Return [x, y] of the center of cell containing provided text 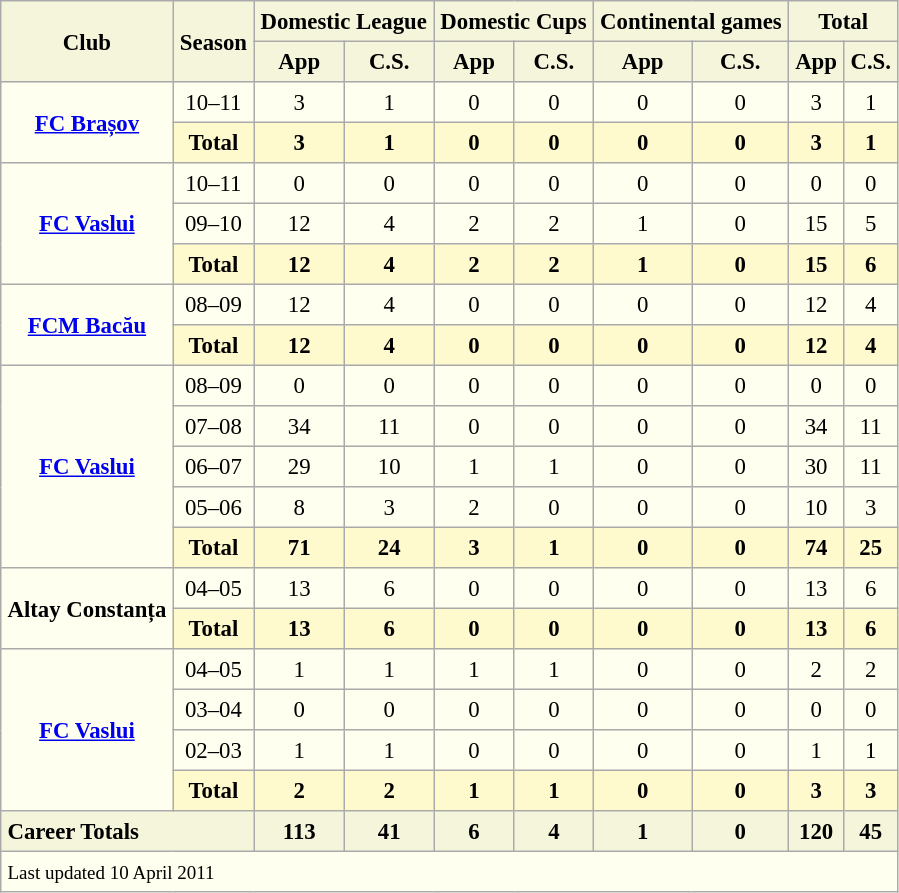
09–10 [214, 223]
41 [390, 831]
74 [816, 547]
24 [390, 547]
02–03 [214, 750]
FC Brașov [87, 122]
Altay Constanța [87, 608]
30 [816, 466]
06–07 [214, 466]
03–04 [214, 709]
71 [300, 547]
113 [300, 831]
Continental games [690, 21]
Domestic Cups [514, 21]
Season [214, 42]
45 [871, 831]
Career Totals [128, 831]
07–08 [214, 426]
Club [87, 42]
29 [300, 466]
FCM Bacău [87, 324]
120 [816, 831]
Last updated 10 April 2011 [450, 871]
Domestic League [344, 21]
05–06 [214, 507]
25 [871, 547]
8 [300, 507]
5 [871, 223]
